Locate the cell with the specified text and output its (x, y) center coordinate. 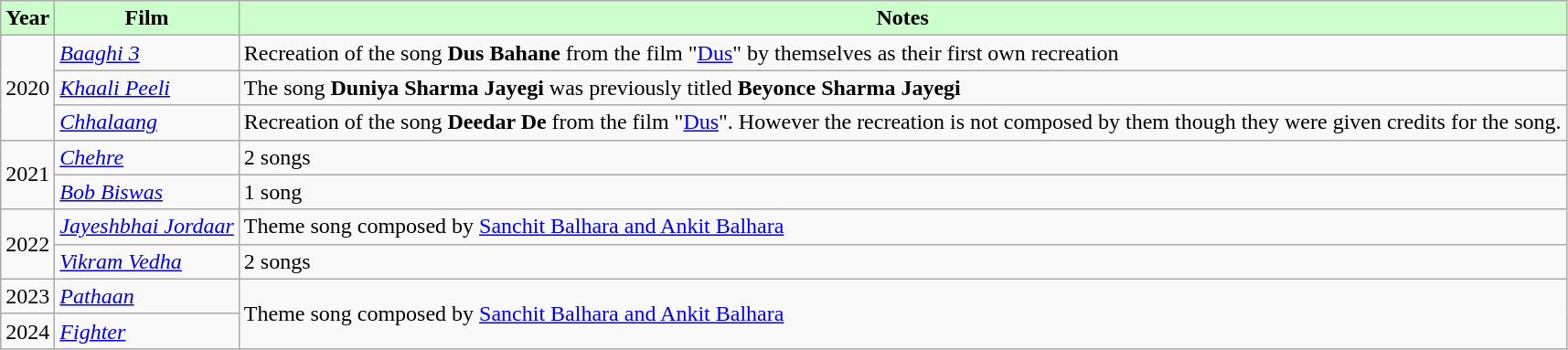
Year (27, 18)
2021 (27, 175)
2020 (27, 88)
Chehre (146, 157)
Khaali Peeli (146, 88)
2023 (27, 296)
Recreation of the song Deedar De from the film "Dus". However the recreation is not composed by them though they were given credits for the song. (902, 122)
Jayeshbhai Jordaar (146, 227)
Bob Biswas (146, 192)
Notes (902, 18)
Chhalaang (146, 122)
Fighter (146, 331)
Film (146, 18)
2022 (27, 244)
Vikram Vedha (146, 261)
Baaghi 3 (146, 53)
2024 (27, 331)
The song Duniya Sharma Jayegi was previously titled Beyonce Sharma Jayegi (902, 88)
1 song (902, 192)
Recreation of the song Dus Bahane from the film "Dus" by themselves as their first own recreation (902, 53)
Pathaan (146, 296)
